Return the [x, y] coordinate for the center point of the cell that contains the specified text.  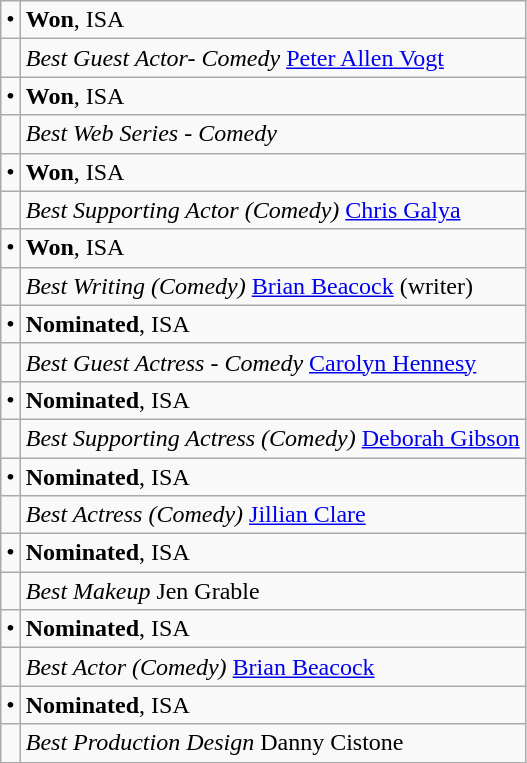
Best Actress (Comedy) Jillian Clare [272, 515]
Best Production Design Danny Cistone [272, 743]
Best Actor (Comedy) Brian Beacock [272, 667]
Best Supporting Actress (Comedy) Deborah Gibson [272, 438]
Best Writing (Comedy) Brian Beacock (writer) [272, 286]
Best Guest Actor- Comedy Peter Allen Vogt [272, 58]
Best Guest Actress - Comedy Carolyn Hennesy [272, 362]
Best Supporting Actor (Comedy) Chris Galya [272, 210]
Best Makeup Jen Grable [272, 591]
Best Web Series - Comedy [272, 134]
